Search for the cell housing the specified text and yield its [X, Y] center coordinate. 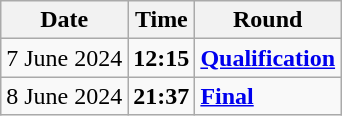
Final [268, 96]
Date [64, 20]
8 June 2024 [64, 96]
21:37 [162, 96]
Round [268, 20]
12:15 [162, 58]
7 June 2024 [64, 58]
Time [162, 20]
Qualification [268, 58]
